Detect which cell encompasses the target text, then output its (x, y) center coordinate. 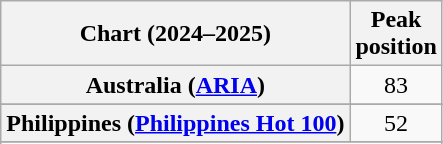
Peakposition (396, 34)
Australia (ARIA) (176, 85)
52 (396, 123)
Philippines (Philippines Hot 100) (176, 123)
Chart (2024–2025) (176, 34)
83 (396, 85)
